Find where the given text appears and provide that cell's center as [x, y] coordinate. 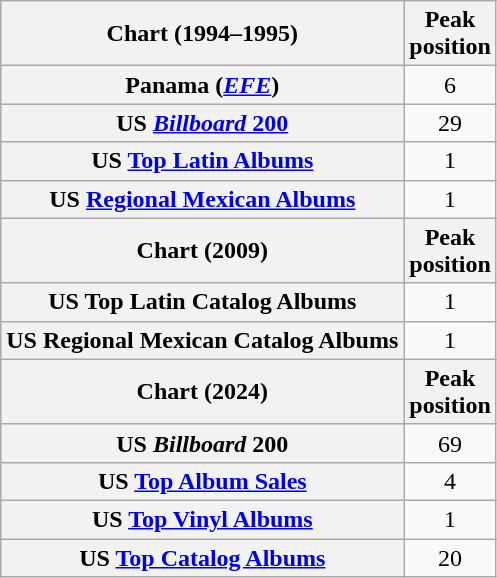
US Top Album Sales [202, 481]
29 [450, 123]
US Top Latin Albums [202, 161]
US Regional Mexican Albums [202, 199]
4 [450, 481]
Chart (2009) [202, 250]
6 [450, 85]
US Top Vinyl Albums [202, 519]
20 [450, 557]
US Top Catalog Albums [202, 557]
Chart (1994–1995) [202, 34]
Panama (EFE) [202, 85]
US Top Latin Catalog Albums [202, 302]
Chart (2024) [202, 392]
69 [450, 443]
US Regional Mexican Catalog Albums [202, 340]
